Locate the cell with the specified text and output its [X, Y] center coordinate. 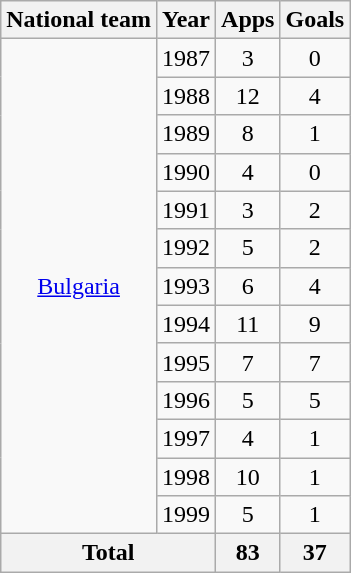
1991 [186, 210]
6 [248, 286]
8 [248, 134]
1989 [186, 134]
1996 [186, 400]
Bulgaria [79, 286]
10 [248, 477]
12 [248, 96]
Goals [315, 20]
Total [108, 553]
1990 [186, 172]
1999 [186, 515]
1995 [186, 362]
1993 [186, 286]
37 [315, 553]
11 [248, 324]
1987 [186, 58]
9 [315, 324]
1992 [186, 248]
1994 [186, 324]
1988 [186, 96]
1997 [186, 438]
Apps [248, 20]
1998 [186, 477]
National team [79, 20]
Year [186, 20]
83 [248, 553]
